Locate the cell with the specified text and output its (X, Y) center coordinate. 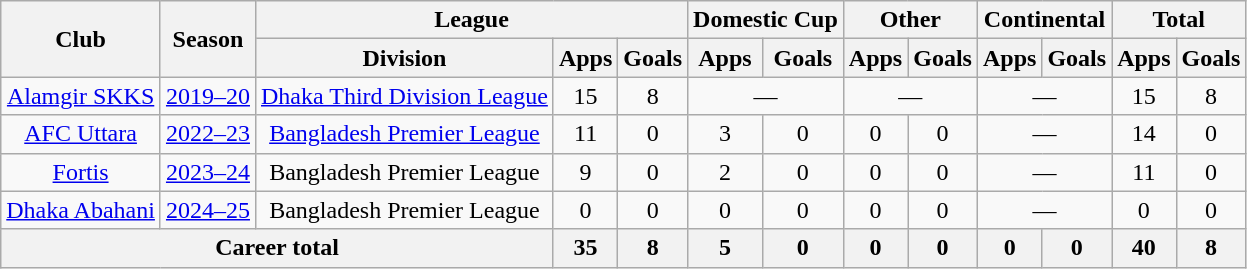
2 (726, 172)
35 (585, 248)
Career total (278, 248)
Total (1179, 20)
9 (585, 172)
Dhaka Third Division League (404, 96)
League (471, 20)
Fortis (81, 172)
14 (1144, 134)
Domestic Cup (766, 20)
5 (726, 248)
2022–23 (208, 134)
Other (910, 20)
Division (404, 58)
Season (208, 39)
Alamgir SKKS (81, 96)
Dhaka Abahani (81, 210)
3 (726, 134)
40 (1144, 248)
2023–24 (208, 172)
2019–20 (208, 96)
Club (81, 39)
2024–25 (208, 210)
AFC Uttara (81, 134)
Continental (1044, 20)
